From the cell containing the given text, extract its center point as (X, Y) coordinate. 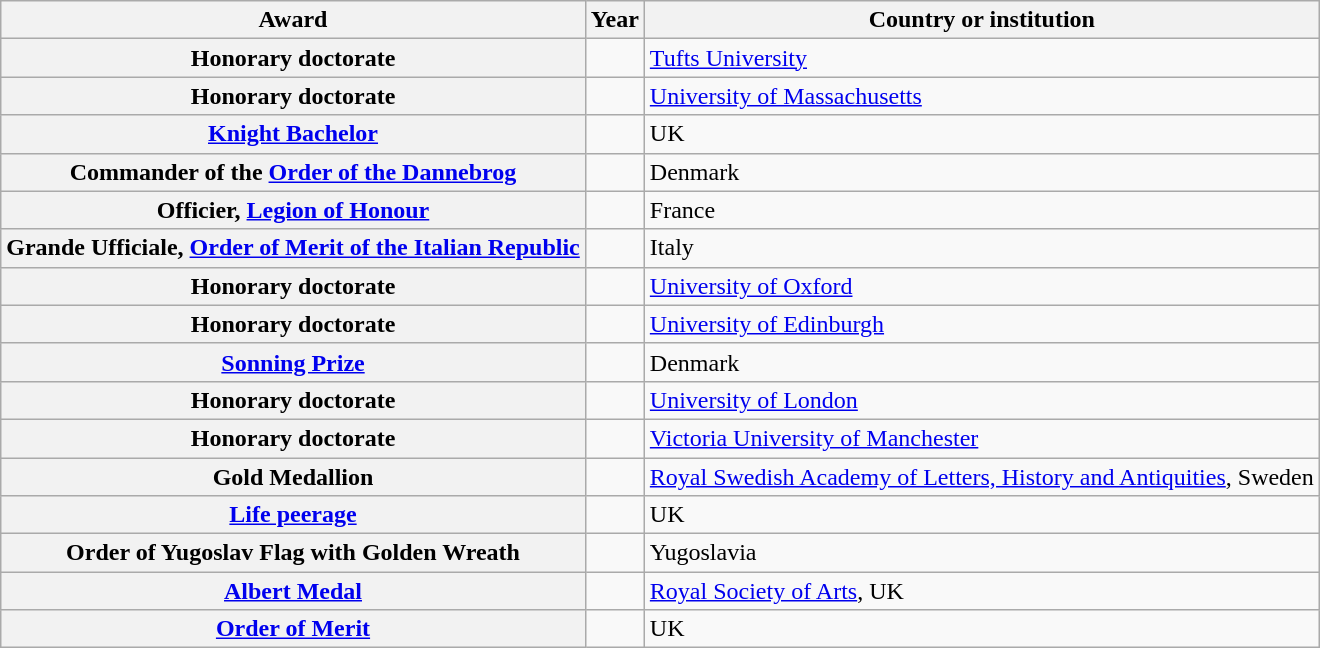
University of Massachusetts (982, 96)
Commander of the Order of the Dannebrog (294, 172)
Sonning Prize (294, 362)
Royal Swedish Academy of Letters, History and Antiquities, Sweden (982, 477)
France (982, 210)
Life peerage (294, 515)
Order of Merit (294, 629)
Yugoslavia (982, 553)
Year (614, 20)
Italy (982, 248)
Gold Medallion (294, 477)
Albert Medal (294, 591)
University of Edinburgh (982, 324)
University of Oxford (982, 286)
Award (294, 20)
Order of Yugoslav Flag with Golden Wreath (294, 553)
Royal Society of Arts, UK (982, 591)
University of London (982, 400)
Country or institution (982, 20)
Officier, Legion of Honour (294, 210)
Tufts University (982, 58)
Knight Bachelor (294, 134)
Grande Ufficiale, Order of Merit of the Italian Republic (294, 248)
Victoria University of Manchester (982, 438)
